Return (X, Y) of the center of cell containing provided text 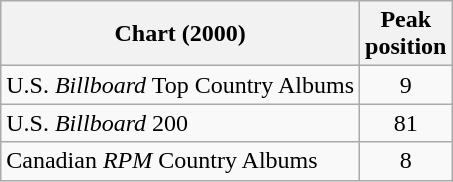
8 (406, 161)
81 (406, 123)
U.S. Billboard Top Country Albums (180, 85)
9 (406, 85)
Canadian RPM Country Albums (180, 161)
U.S. Billboard 200 (180, 123)
Peakposition (406, 34)
Chart (2000) (180, 34)
